Locate the cell with the specified text and output its (x, y) center coordinate. 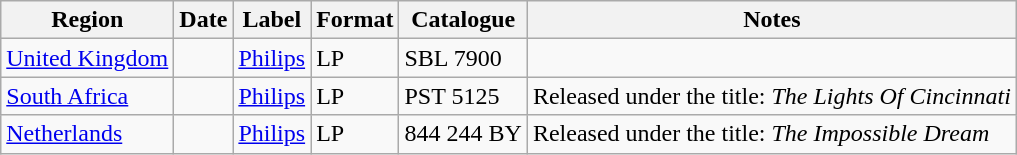
Region (88, 20)
Format (355, 20)
Released under the title: The Impossible Dream (772, 134)
Released under the title: The Lights Of Cincinnati (772, 96)
United Kingdom (88, 58)
844 244 BY (463, 134)
South Africa (88, 96)
SBL 7900 (463, 58)
Date (204, 20)
Netherlands (88, 134)
PST 5125 (463, 96)
Catalogue (463, 20)
Label (272, 20)
Notes (772, 20)
